Determine the (X, Y) coordinate at the center of the cell enclosing the given text.  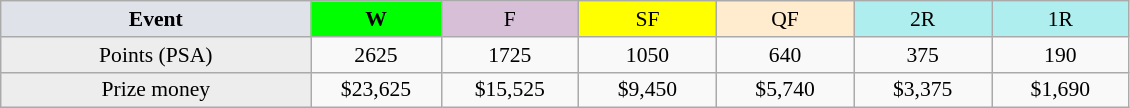
W (376, 19)
$5,740 (785, 90)
1050 (648, 55)
Prize money (156, 90)
375 (923, 55)
$1,690 (1061, 90)
1725 (510, 55)
QF (785, 19)
$15,525 (510, 90)
$3,375 (923, 90)
640 (785, 55)
$9,450 (648, 90)
SF (648, 19)
F (510, 19)
2625 (376, 55)
1R (1061, 19)
$23,625 (376, 90)
190 (1061, 55)
Event (156, 19)
Points (PSA) (156, 55)
2R (923, 19)
